Determine the (X, Y) coordinate at the center of the cell enclosing the given text.  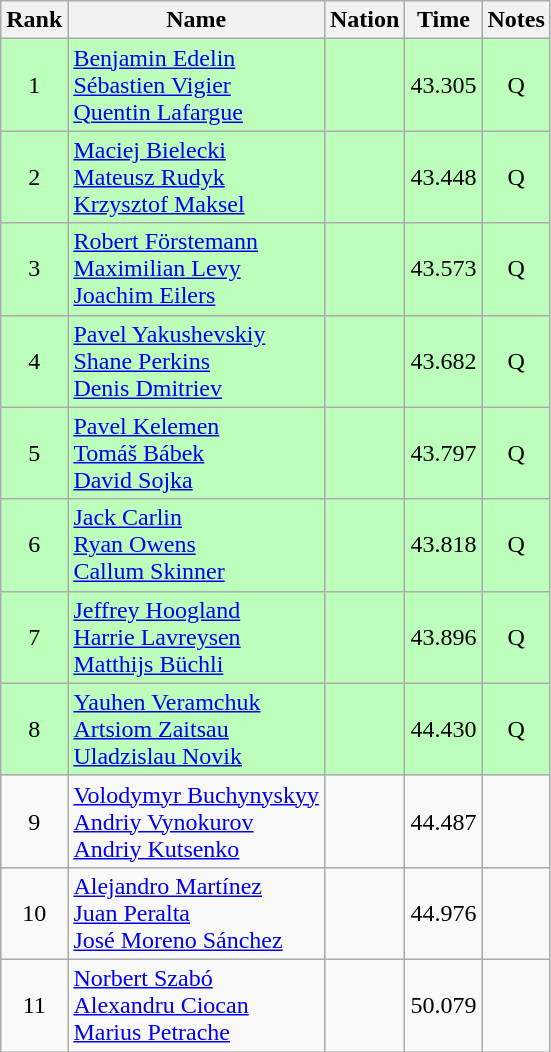
43.682 (444, 361)
Volodymyr BuchynyskyyAndriy VynokurovAndriy Kutsenko (196, 821)
1 (34, 85)
43.448 (444, 177)
3 (34, 269)
Maciej BieleckiMateusz RudykKrzysztof Maksel (196, 177)
Pavel KelemenTomáš BábekDavid Sojka (196, 453)
Alejandro MartínezJuan PeraltaJosé Moreno Sánchez (196, 913)
Time (444, 20)
Robert FörstemannMaximilian LevyJoachim Eilers (196, 269)
9 (34, 821)
2 (34, 177)
Pavel YakushevskiyShane PerkinsDenis Dmitriev (196, 361)
44.430 (444, 729)
Name (196, 20)
Yauhen VeramchukArtsiom ZaitsauUladzislau Novik (196, 729)
10 (34, 913)
43.573 (444, 269)
Norbert SzabóAlexandru CiocanMarius Petrache (196, 1005)
4 (34, 361)
Rank (34, 20)
8 (34, 729)
Jeffrey HooglandHarrie LavreysenMatthijs Büchli (196, 637)
Benjamin EdelinSébastien VigierQuentin Lafargue (196, 85)
44.487 (444, 821)
44.976 (444, 913)
7 (34, 637)
43.896 (444, 637)
43.305 (444, 85)
Jack CarlinRyan OwensCallum Skinner (196, 545)
11 (34, 1005)
5 (34, 453)
50.079 (444, 1005)
Notes (516, 20)
6 (34, 545)
43.797 (444, 453)
43.818 (444, 545)
Nation (364, 20)
